Output the [X, Y] coordinate of the center of the cell containing the given text.  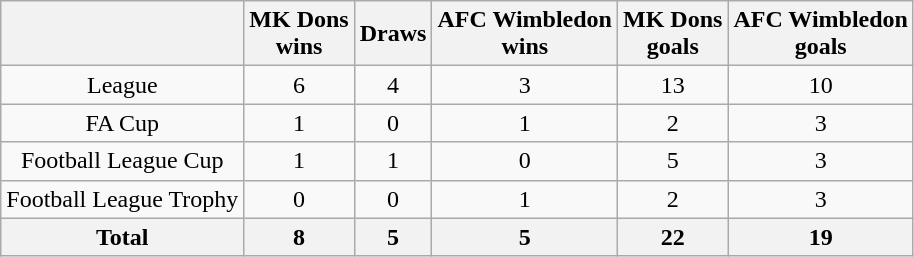
Draws [393, 34]
AFC Wimbledongoals [821, 34]
MK Donswins [299, 34]
19 [821, 237]
13 [673, 85]
AFC Wimbledonwins [525, 34]
22 [673, 237]
4 [393, 85]
Total [122, 237]
Football League Cup [122, 161]
6 [299, 85]
FA Cup [122, 123]
Football League Trophy [122, 199]
8 [299, 237]
League [122, 85]
10 [821, 85]
MK Donsgoals [673, 34]
